Return the (x, y) coordinate for the center point of the cell that contains the specified text.  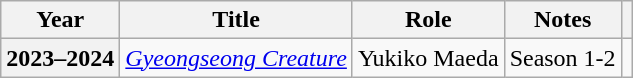
Yukiko Maeda (428, 58)
2023–2024 (60, 58)
Role (428, 20)
Notes (562, 20)
Season 1-2 (562, 58)
Gyeongseong Creature (236, 58)
Year (60, 20)
Title (236, 20)
